Scan for the cell matching the given text and deliver its [X, Y] coordinate at center. 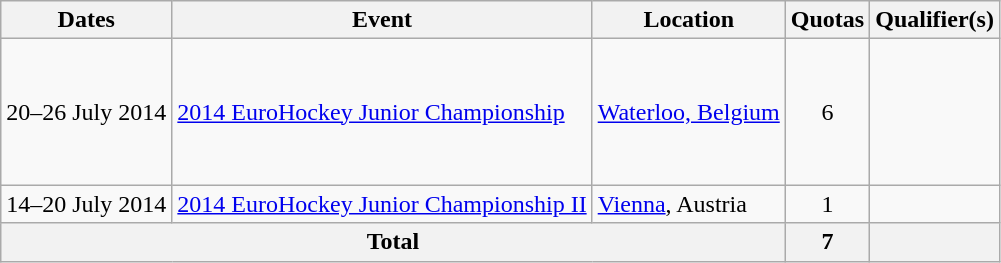
Location [688, 20]
6 [827, 112]
Event [382, 20]
Total [394, 242]
Dates [86, 20]
2014 EuroHockey Junior Championship [382, 112]
20–26 July 2014 [86, 112]
2014 EuroHockey Junior Championship II [382, 204]
Quotas [827, 20]
Waterloo, Belgium [688, 112]
1 [827, 204]
14–20 July 2014 [86, 204]
Vienna, Austria [688, 204]
Qualifier(s) [935, 20]
7 [827, 242]
